Detect which cell encompasses the target text, then output its [X, Y] center coordinate. 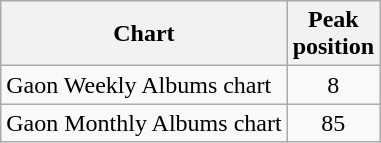
85 [333, 123]
Chart [144, 34]
Peakposition [333, 34]
8 [333, 85]
Gaon Weekly Albums chart [144, 85]
Gaon Monthly Albums chart [144, 123]
